Return [x, y] of the center of cell containing provided text 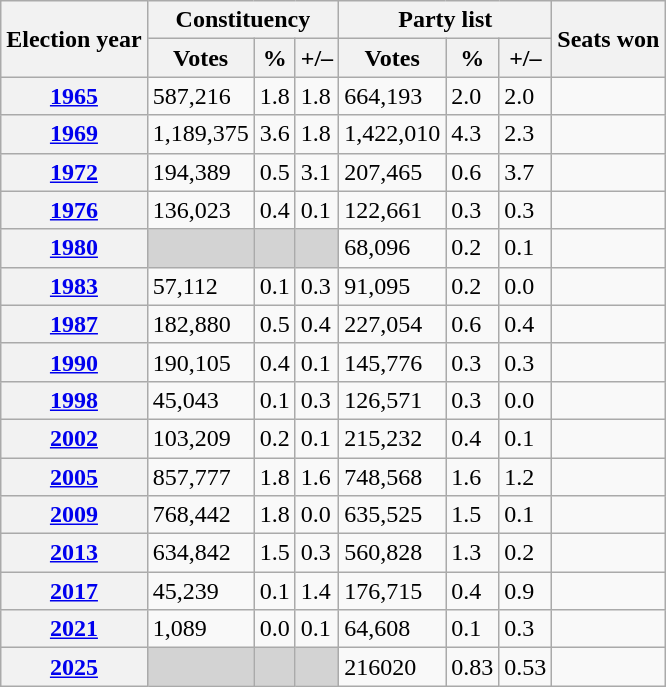
2.3 [526, 134]
1.2 [526, 477]
1980 [74, 248]
857,777 [200, 477]
176,715 [392, 591]
3.7 [526, 172]
2013 [74, 553]
0.83 [472, 667]
2017 [74, 591]
1,189,375 [200, 134]
2021 [74, 629]
1.4 [316, 591]
664,193 [392, 96]
227,054 [392, 324]
1965 [74, 96]
207,465 [392, 172]
215,232 [392, 438]
1976 [74, 210]
4.3 [472, 134]
182,880 [200, 324]
2025 [74, 667]
68,096 [392, 248]
2002 [74, 438]
2009 [74, 515]
Election year [74, 39]
1972 [74, 172]
634,842 [200, 553]
1969 [74, 134]
1,422,010 [392, 134]
1987 [74, 324]
Constituency [243, 20]
1.3 [472, 553]
57,112 [200, 286]
1998 [74, 400]
91,095 [392, 286]
1983 [74, 286]
748,568 [392, 477]
587,216 [200, 96]
1,089 [200, 629]
2005 [74, 477]
122,661 [392, 210]
0.9 [526, 591]
64,608 [392, 629]
126,571 [392, 400]
45,043 [200, 400]
635,525 [392, 515]
3.1 [316, 172]
136,023 [200, 210]
194,389 [200, 172]
768,442 [200, 515]
45,239 [200, 591]
216020 [392, 667]
3.6 [274, 134]
Party list [446, 20]
0.53 [526, 667]
560,828 [392, 553]
145,776 [392, 362]
1990 [74, 362]
Seats won [608, 39]
103,209 [200, 438]
190,105 [200, 362]
